Search for the cell housing the specified text and yield its [X, Y] center coordinate. 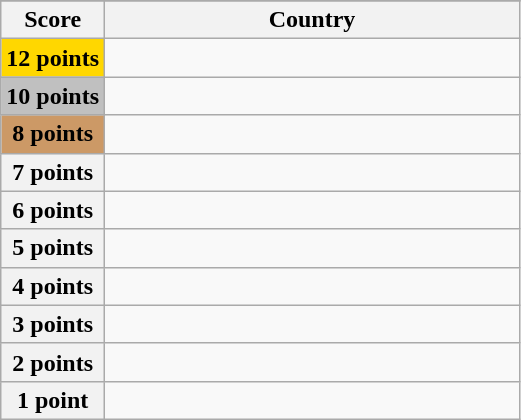
Country [312, 20]
2 points [53, 362]
Score [53, 20]
8 points [53, 134]
1 point [53, 400]
7 points [53, 172]
5 points [53, 248]
3 points [53, 324]
6 points [53, 210]
10 points [53, 96]
12 points [53, 58]
4 points [53, 286]
